Extract the [X, Y] coordinate from the center of the cell holding the provided text.  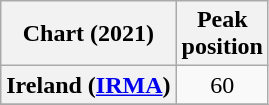
Ireland (IRMA) [88, 85]
Chart (2021) [88, 34]
60 [222, 85]
Peakposition [222, 34]
